Find where the given text appears and provide that cell's center as (x, y) coordinate. 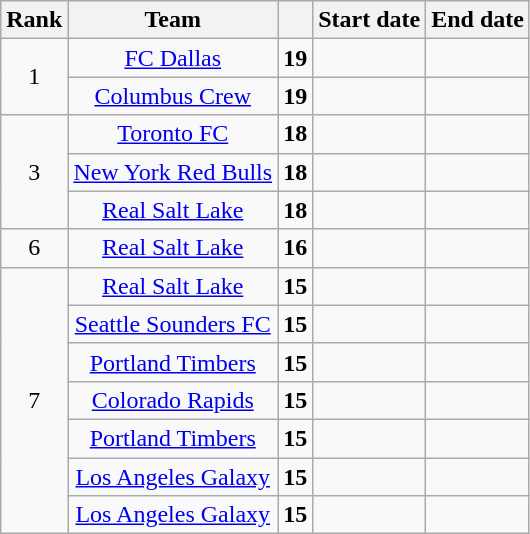
Columbus Crew (173, 96)
End date (478, 20)
Rank (34, 20)
Seattle Sounders FC (173, 324)
Start date (370, 20)
New York Red Bulls (173, 172)
6 (34, 248)
16 (296, 248)
7 (34, 400)
Toronto FC (173, 134)
1 (34, 77)
Colorado Rapids (173, 400)
3 (34, 172)
FC Dallas (173, 58)
Team (173, 20)
